Identify which cell holds the provided text, then report its (X, Y) central coordinate. 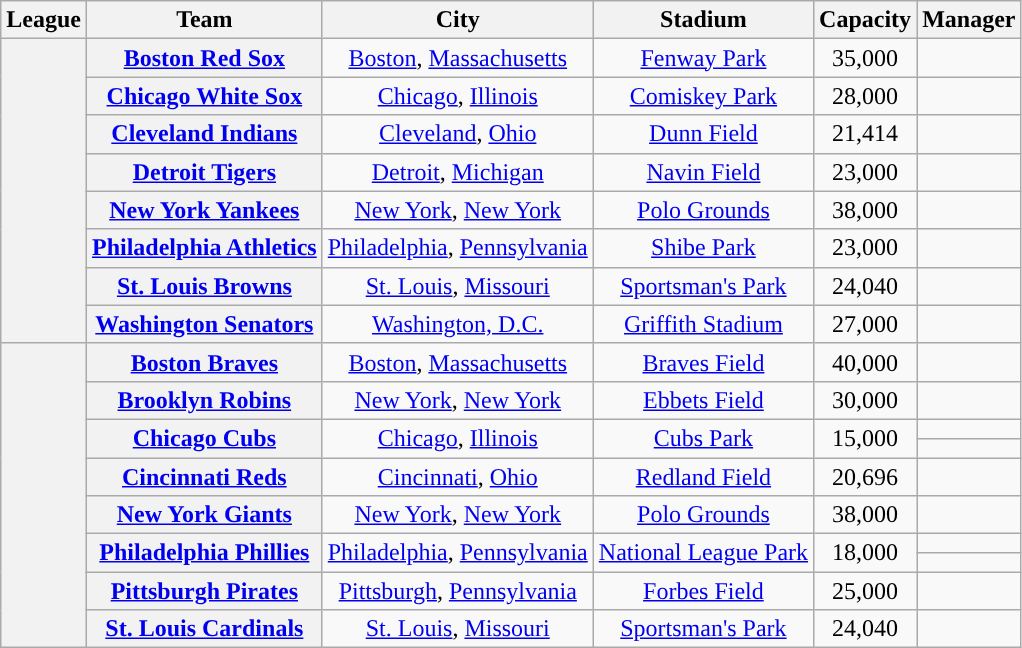
Cleveland, Ohio (458, 134)
Brooklyn Robins (204, 400)
40,000 (866, 362)
Cincinnati, Ohio (458, 477)
Pittsburgh Pirates (204, 591)
25,000 (866, 591)
Team (204, 20)
League (44, 20)
15,000 (866, 438)
Boston Braves (204, 362)
Pittsburgh, Pennsylvania (458, 591)
Cleveland Indians (204, 134)
Shibe Park (703, 248)
City (458, 20)
Philadelphia Athletics (204, 248)
St. Louis Browns (204, 286)
New York Yankees (204, 210)
Chicago White Sox (204, 96)
Washington, D.C. (458, 324)
Philadelphia Phillies (204, 553)
Cubs Park (703, 438)
Redland Field (703, 477)
Comiskey Park (703, 96)
Griffith Stadium (703, 324)
New York Giants (204, 515)
Washington Senators (204, 324)
Ebbets Field (703, 400)
Cincinnati Reds (204, 477)
Detroit, Michigan (458, 172)
St. Louis Cardinals (204, 629)
Manager (969, 20)
Detroit Tigers (204, 172)
21,414 (866, 134)
Capacity (866, 20)
Stadium (703, 20)
National League Park (703, 553)
18,000 (866, 553)
Fenway Park (703, 58)
30,000 (866, 400)
20,696 (866, 477)
27,000 (866, 324)
Navin Field (703, 172)
Braves Field (703, 362)
28,000 (866, 96)
Dunn Field (703, 134)
Chicago Cubs (204, 438)
Forbes Field (703, 591)
35,000 (866, 58)
Boston Red Sox (204, 58)
